Pinpoint the cell where the given text exists, returning its (X, Y) midpoint coordinate. 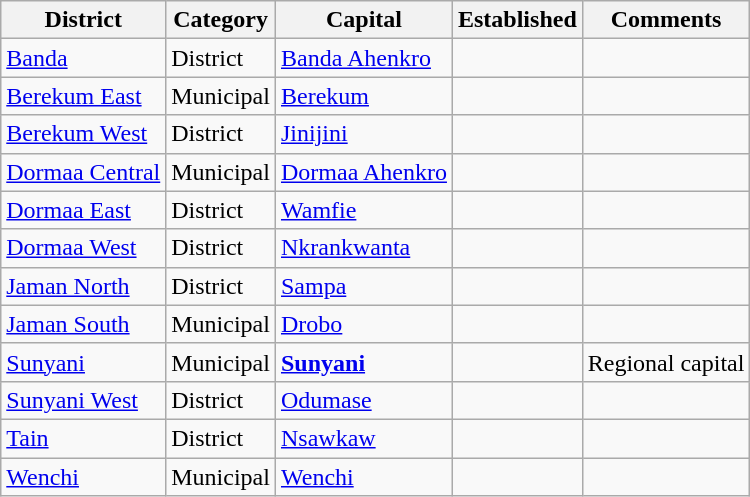
Drobo (364, 324)
Banda Ahenkro (364, 58)
Dormaa West (84, 248)
Berekum (364, 96)
Nsawkaw (364, 438)
Berekum East (84, 96)
Tain (84, 438)
Dormaa Ahenkro (364, 172)
Dormaa East (84, 210)
Berekum West (84, 134)
Wamfie (364, 210)
Nkrankwanta (364, 248)
Comments (666, 20)
Established (517, 20)
Dormaa Central (84, 172)
Jaman South (84, 324)
Sampa (364, 286)
Odumase (364, 400)
Category (221, 20)
Jinijini (364, 134)
Capital (364, 20)
Jaman North (84, 286)
Banda (84, 58)
Sunyani West (84, 400)
Regional capital (666, 362)
